Output the [X, Y] coordinate of the center of the cell containing the given text.  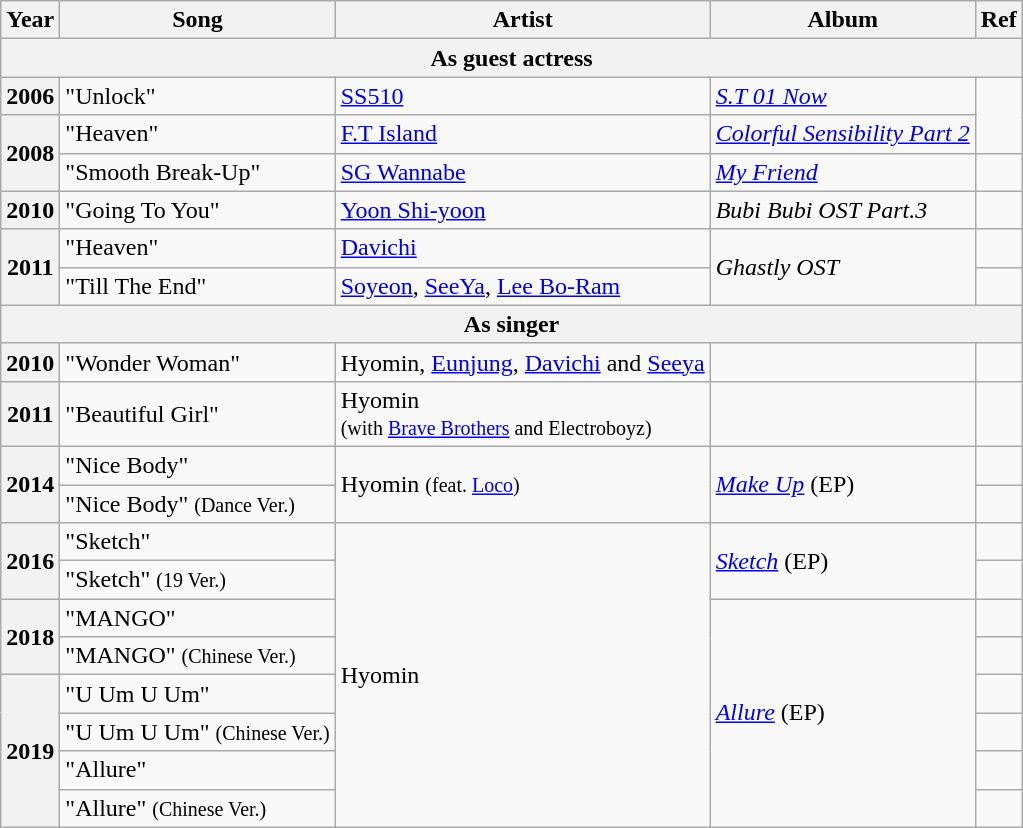
F.T Island [522, 134]
Soyeon, SeeYa, Lee Bo-Ram [522, 286]
"U Um U Um" (Chinese Ver.) [198, 732]
Colorful Sensibility Part 2 [842, 134]
2018 [30, 637]
S.T 01 Now [842, 96]
As guest actress [512, 58]
Yoon Shi-yoon [522, 210]
"Wonder Woman" [198, 362]
Year [30, 20]
"MANGO" (Chinese Ver.) [198, 656]
Ref [998, 20]
Album [842, 20]
"Beautiful Girl" [198, 414]
As singer [512, 324]
Hyomin (feat. Loco) [522, 484]
Allure (EP) [842, 713]
"Till The End" [198, 286]
2014 [30, 484]
2008 [30, 153]
Hyomin [522, 675]
Hyomin (with Brave Brothers and Electroboyz) [522, 414]
SG Wannabe [522, 172]
"Going To You" [198, 210]
"Unlock" [198, 96]
"MANGO" [198, 618]
Bubi Bubi OST Part.3 [842, 210]
2019 [30, 751]
"Sketch" (19 Ver.) [198, 580]
Make Up (EP) [842, 484]
"Allure" (Chinese Ver.) [198, 808]
Hyomin, Eunjung, Davichi and Seeya [522, 362]
"Allure" [198, 770]
"Nice Body" [198, 465]
SS510 [522, 96]
Sketch (EP) [842, 561]
"Nice Body" (Dance Ver.) [198, 503]
Artist [522, 20]
2016 [30, 561]
Davichi [522, 248]
"Smooth Break-Up" [198, 172]
"U Um U Um" [198, 694]
My Friend [842, 172]
Ghastly OST [842, 267]
Song [198, 20]
2006 [30, 96]
"Sketch" [198, 542]
